Pinpoint the cell where the given text exists, returning its [x, y] midpoint coordinate. 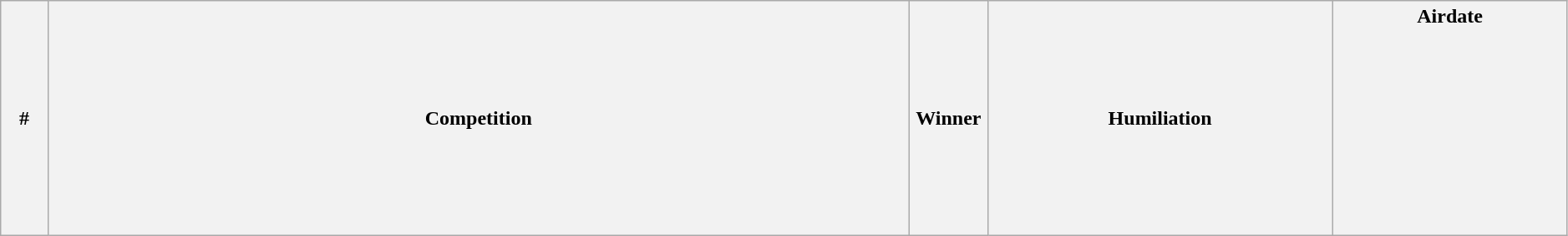
Competition [479, 119]
Airdate [1450, 119]
# [24, 119]
Humiliation [1160, 119]
Winner [949, 119]
